Scan for the cell matching the given text and deliver its (X, Y) coordinate at center. 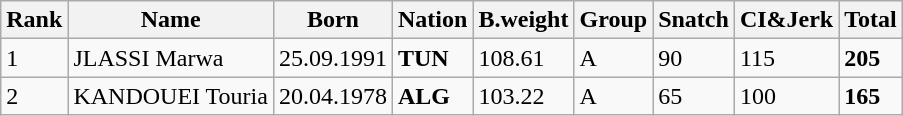
Group (614, 20)
100 (786, 96)
20.04.1978 (332, 96)
Total (871, 20)
B.weight (524, 20)
TUN (432, 58)
25.09.1991 (332, 58)
Nation (432, 20)
Born (332, 20)
2 (34, 96)
103.22 (524, 96)
65 (694, 96)
Snatch (694, 20)
115 (786, 58)
Name (171, 20)
CI&Jerk (786, 20)
JLASSI Marwa (171, 58)
KANDOUEI Touria (171, 96)
1 (34, 58)
90 (694, 58)
108.61 (524, 58)
205 (871, 58)
165 (871, 96)
ALG (432, 96)
Rank (34, 20)
